For the text-containing cell, return its midpoint in [X, Y] coordinate format. 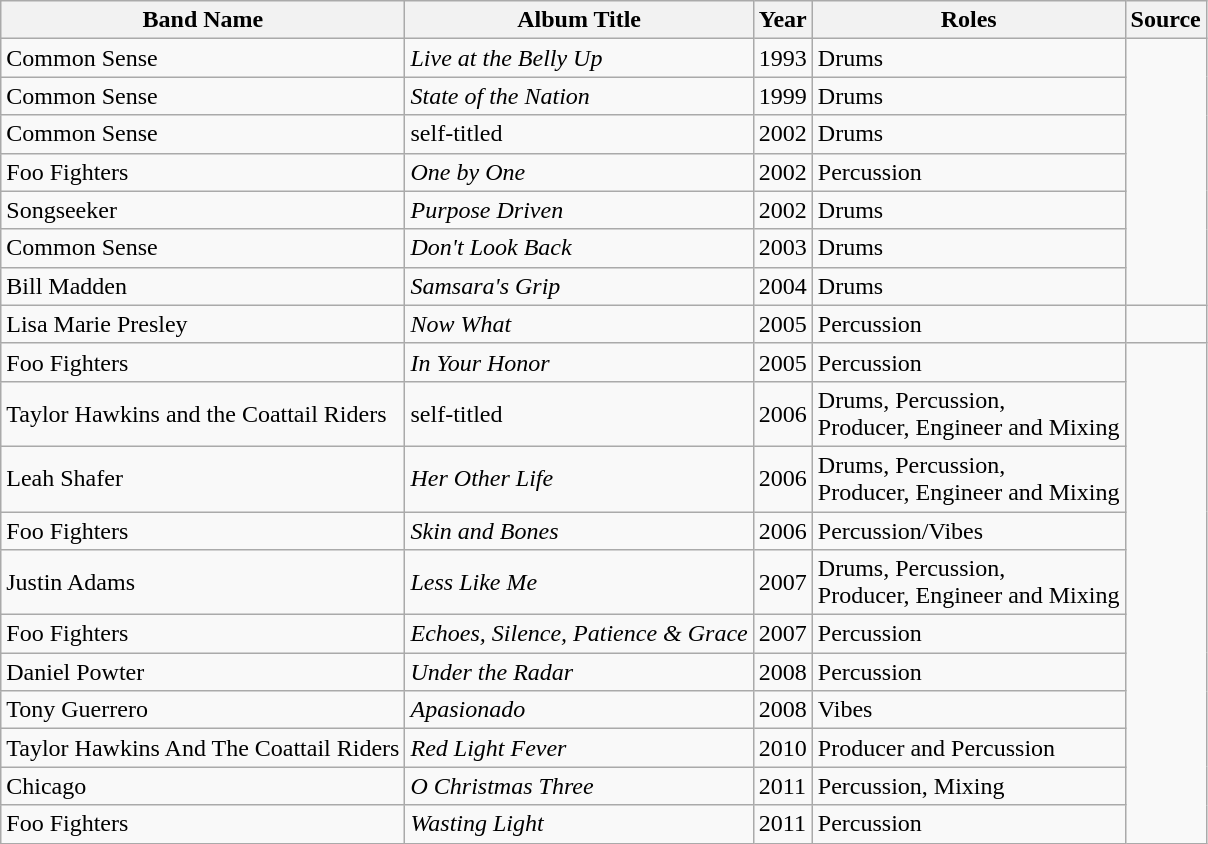
Year [782, 20]
Her Other Life [579, 478]
Bill Madden [203, 286]
Lisa Marie Presley [203, 324]
2010 [782, 748]
Samsara's Grip [579, 286]
Apasionado [579, 710]
Live at the Belly Up [579, 58]
Band Name [203, 20]
Producer and Percussion [968, 748]
Less Like Me [579, 582]
O Christmas Three [579, 786]
Purpose Driven [579, 210]
Daniel Powter [203, 672]
Skin and Bones [579, 531]
2004 [782, 286]
Source [1166, 20]
Wasting Light [579, 824]
Tony Guerrero [203, 710]
Don't Look Back [579, 248]
Under the Radar [579, 672]
Percussion, Mixing [968, 786]
In Your Honor [579, 362]
Album Title [579, 20]
1999 [782, 96]
Roles [968, 20]
Echoes, Silence, Patience & Grace [579, 634]
Taylor Hawkins And The Coattail Riders [203, 748]
Taylor Hawkins and the Coattail Riders [203, 414]
Chicago [203, 786]
One by One [579, 172]
State of the Nation [579, 96]
1993 [782, 58]
Leah Shafer [203, 478]
Songseeker [203, 210]
Vibes [968, 710]
2003 [782, 248]
Justin Adams [203, 582]
Red Light Fever [579, 748]
Now What [579, 324]
Percussion/Vibes [968, 531]
